Extract the (x, y) coordinate from the center of the cell holding the provided text.  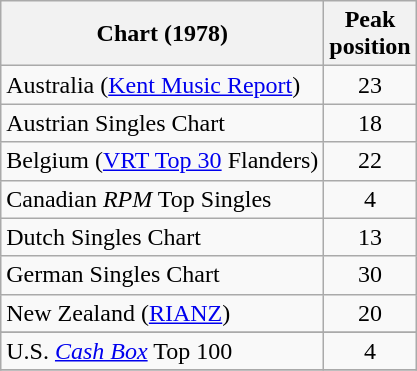
Dutch Singles Chart (162, 237)
18 (370, 123)
13 (370, 237)
German Singles Chart (162, 275)
Canadian RPM Top Singles (162, 199)
U.S. Cash Box Top 100 (162, 351)
30 (370, 275)
22 (370, 161)
Peakposition (370, 34)
Belgium (VRT Top 30 Flanders) (162, 161)
Chart (1978) (162, 34)
Austrian Singles Chart (162, 123)
23 (370, 85)
20 (370, 313)
New Zealand (RIANZ) (162, 313)
Australia (Kent Music Report) (162, 85)
